Pinpoint the cell where the given text exists, returning its (X, Y) midpoint coordinate. 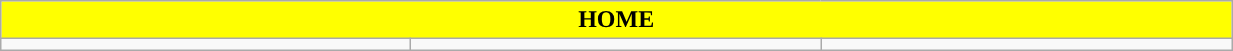
HOME (616, 20)
